From the cell containing the given text, extract its center point as (x, y) coordinate. 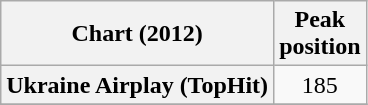
Ukraine Airplay (TopHit) (138, 85)
Peakposition (320, 34)
Chart (2012) (138, 34)
185 (320, 85)
